Locate the cell with the specified text and output its (x, y) center coordinate. 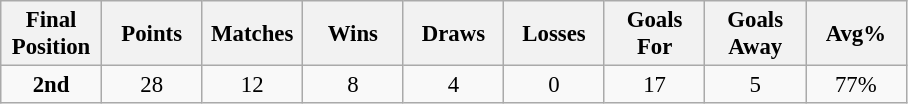
Goals For (654, 34)
Draws (454, 34)
Losses (554, 34)
4 (454, 85)
Wins (354, 34)
8 (354, 85)
Final Position (52, 34)
Avg% (856, 34)
Points (152, 34)
28 (152, 85)
0 (554, 85)
12 (252, 85)
77% (856, 85)
2nd (52, 85)
5 (756, 85)
Matches (252, 34)
17 (654, 85)
Goals Away (756, 34)
